Return the [X, Y] coordinate for the center point of the cell that contains the specified text.  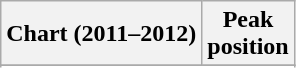
Chart (2011–2012) [102, 34]
Peakposition [248, 34]
